Detect which cell encompasses the target text, then output its (X, Y) center coordinate. 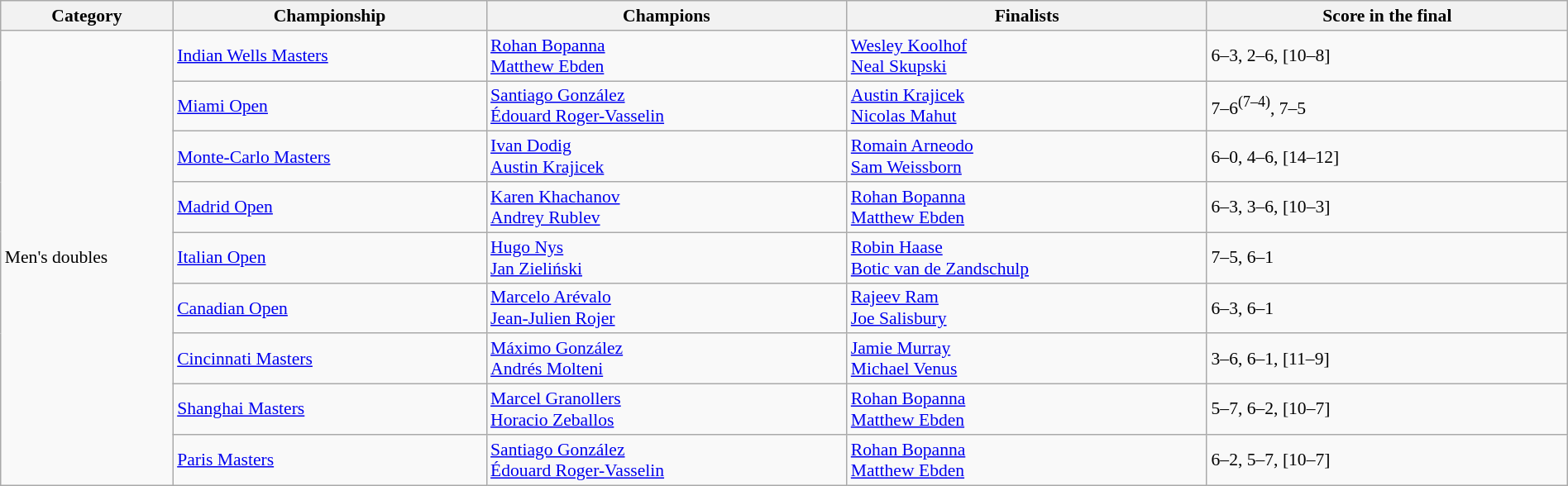
Máximo González Andrés Molteni (667, 359)
Rajeev Ram Joe Salisbury (1027, 307)
Canadian Open (329, 307)
Jamie Murray Michael Venus (1027, 359)
Wesley Koolhof Neal Skupski (1027, 56)
Karen Khachanov Andrey Rublev (667, 207)
Romain Arneodo Sam Weissborn (1027, 157)
5–7, 6–2, [10–7] (1387, 410)
Austin Krajicek Nicolas Mahut (1027, 106)
Score in the final (1387, 16)
6–3, 3–6, [10–3] (1387, 207)
3–6, 6–1, [11–9] (1387, 359)
7–6(7–4), 7–5 (1387, 106)
Cincinnati Masters (329, 359)
Shanghai Masters (329, 410)
Monte-Carlo Masters (329, 157)
Marcel Granollers Horacio Zeballos (667, 410)
6–0, 4–6, [14–12] (1387, 157)
6–3, 6–1 (1387, 307)
7–5, 6–1 (1387, 258)
Men's doubles (87, 258)
Hugo Nys Jan Zieliński (667, 258)
Robin Haase Botic van de Zandschulp (1027, 258)
Marcelo Arévalo Jean-Julien Rojer (667, 307)
6–2, 5–7, [10–7] (1387, 460)
Championship (329, 16)
Miami Open (329, 106)
6–3, 2–6, [10–8] (1387, 56)
Madrid Open (329, 207)
Indian Wells Masters (329, 56)
Ivan Dodig Austin Krajicek (667, 157)
Category (87, 16)
Finalists (1027, 16)
Italian Open (329, 258)
Champions (667, 16)
Paris Masters (329, 460)
